Provide the (X, Y) coordinate of the cell's center where the given text is located.  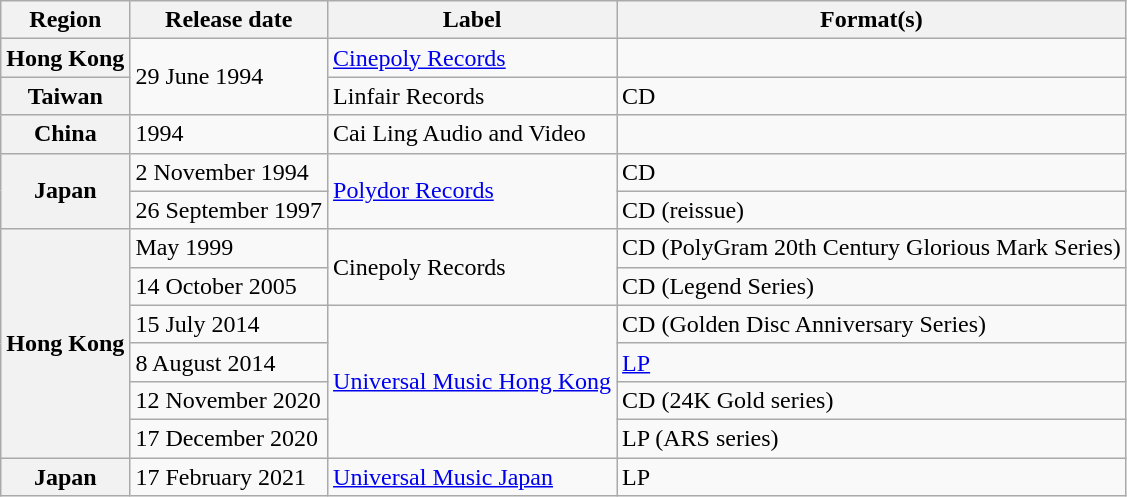
8 August 2014 (229, 362)
1994 (229, 134)
14 October 2005 (229, 286)
15 July 2014 (229, 324)
CD (24K Gold series) (872, 400)
May 1999 (229, 248)
Polydor Records (472, 191)
12 November 2020 (229, 400)
CD (Golden Disc Anniversary Series) (872, 324)
Label (472, 20)
17 February 2021 (229, 477)
2 November 1994 (229, 172)
Universal Music Hong Kong (472, 381)
17 December 2020 (229, 438)
Taiwan (66, 96)
Format(s) (872, 20)
CD (PolyGram 20th Century Glorious Mark Series) (872, 248)
LP (ARS series) (872, 438)
26 September 1997 (229, 210)
China (66, 134)
29 June 1994 (229, 77)
Linfair Records (472, 96)
Region (66, 20)
Universal Music Japan (472, 477)
Release date (229, 20)
Cai Ling Audio and Video (472, 134)
CD (Legend Series) (872, 286)
CD (reissue) (872, 210)
